From the cell containing the given text, extract its center point as (x, y) coordinate. 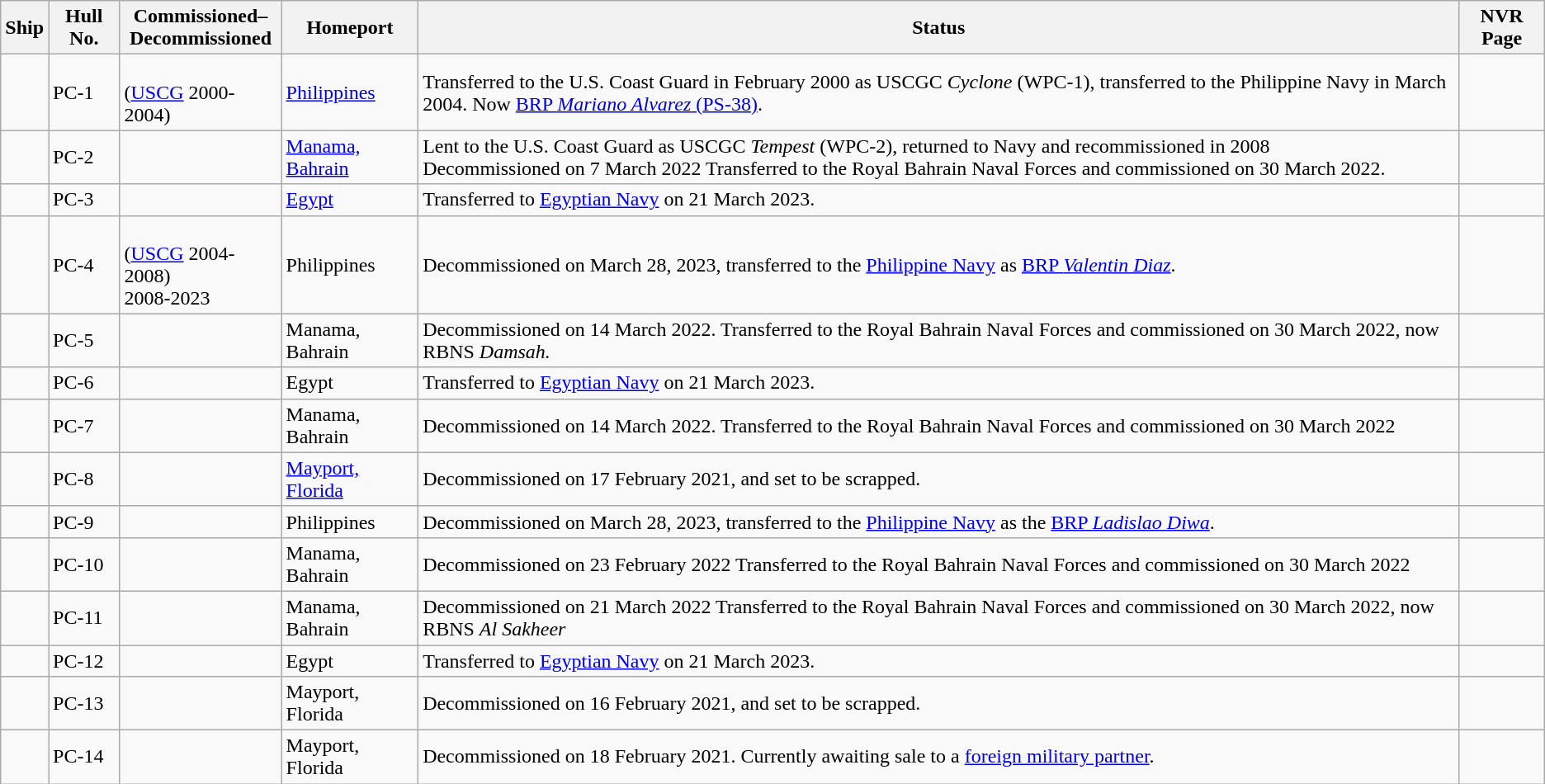
Decommissioned on 17 February 2021, and set to be scrapped. (939, 479)
Homeport (350, 28)
PC-8 (84, 479)
PC-11 (84, 617)
(USCG 2000-2004) (201, 92)
Decommissioned on 14 March 2022. Transferred to the Royal Bahrain Naval Forces and commissioned on 30 March 2022 (939, 426)
PC-7 (84, 426)
Decommissioned on 16 February 2021, and set to be scrapped. (939, 703)
Decommissioned on March 28, 2023, transferred to the Philippine Navy as BRP Valentin Diaz. (939, 264)
Status (939, 28)
Hull No. (84, 28)
PC-1 (84, 92)
PC-5 (84, 340)
Decommissioned on 14 March 2022. Transferred to the Royal Bahrain Naval Forces and commissioned on 30 March 2022, now RBNS Damsah. (939, 340)
PC-9 (84, 522)
Decommissioned on 21 March 2022 Transferred to the Royal Bahrain Naval Forces and commissioned on 30 March 2022, now RBNS Al Sakheer (939, 617)
PC-10 (84, 564)
PC-13 (84, 703)
PC-12 (84, 661)
Commissioned–Decommissioned (201, 28)
Decommissioned on March 28, 2023, transferred to the Philippine Navy as the BRP Ladislao Diwa. (939, 522)
(USCG 2004-2008)2008-2023 (201, 264)
NVR Page (1502, 28)
PC-2 (84, 157)
Decommissioned on 23 February 2022 Transferred to the Royal Bahrain Naval Forces and commissioned on 30 March 2022 (939, 564)
PC-3 (84, 200)
PC-6 (84, 383)
PC-4 (84, 264)
Ship (25, 28)
PC-14 (84, 758)
Decommissioned on 18 February 2021. Currently awaiting sale to a foreign military partner. (939, 758)
